Extract the (x, y) coordinate from the center of the cell holding the provided text.  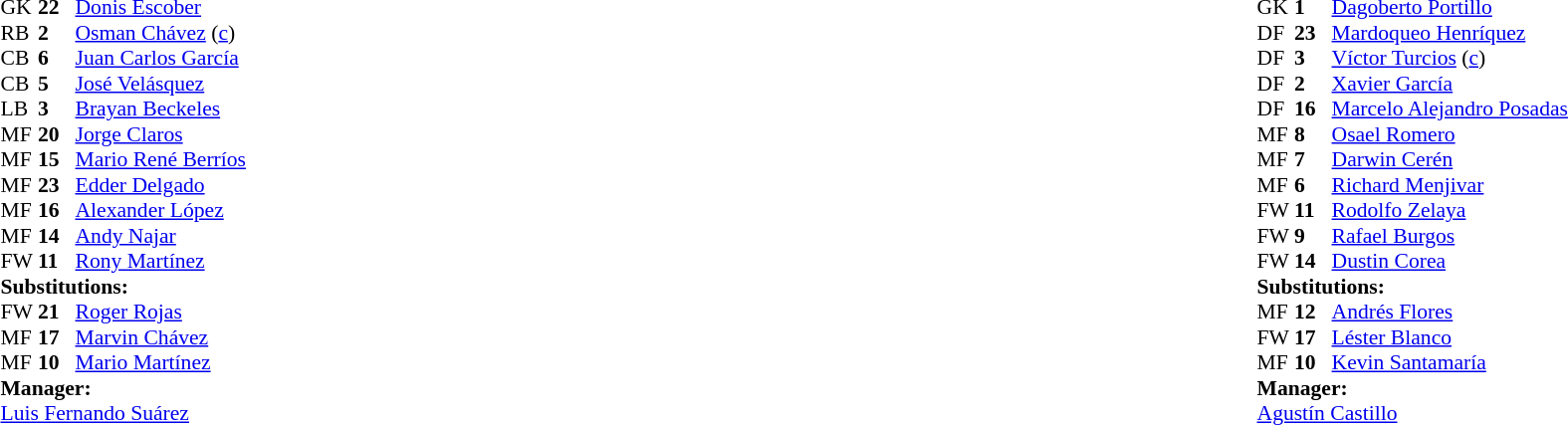
20 (57, 134)
RB (19, 33)
5 (57, 84)
Dustin Corea (1450, 262)
Víctor Turcios (c) (1450, 59)
Marcelo Alejandro Posadas (1450, 108)
Rafael Burgos (1450, 236)
José Velásquez (161, 84)
Osael Romero (1450, 134)
Léster Blanco (1450, 337)
LB (19, 108)
Andrés Flores (1450, 312)
Richard Menjivar (1450, 185)
Andy Najar (161, 236)
Alexander López (161, 210)
7 (1313, 160)
Jorge Claros (161, 134)
8 (1313, 134)
Mario Martínez (161, 363)
Juan Carlos García (161, 59)
Brayan Beckeles (161, 108)
Edder Delgado (161, 185)
12 (1313, 312)
Xavier García (1450, 84)
9 (1313, 236)
15 (57, 160)
Roger Rojas (161, 312)
Rodolfo Zelaya (1450, 210)
Mardoqueo Henríquez (1450, 33)
Osman Chávez (c) (161, 33)
Marvin Chávez (161, 337)
Darwin Cerén (1450, 160)
Kevin Santamaría (1450, 363)
Rony Martínez (161, 262)
Mario René Berríos (161, 160)
21 (57, 312)
